Provide the [X, Y] coordinate of the cell's center where the given text is located.  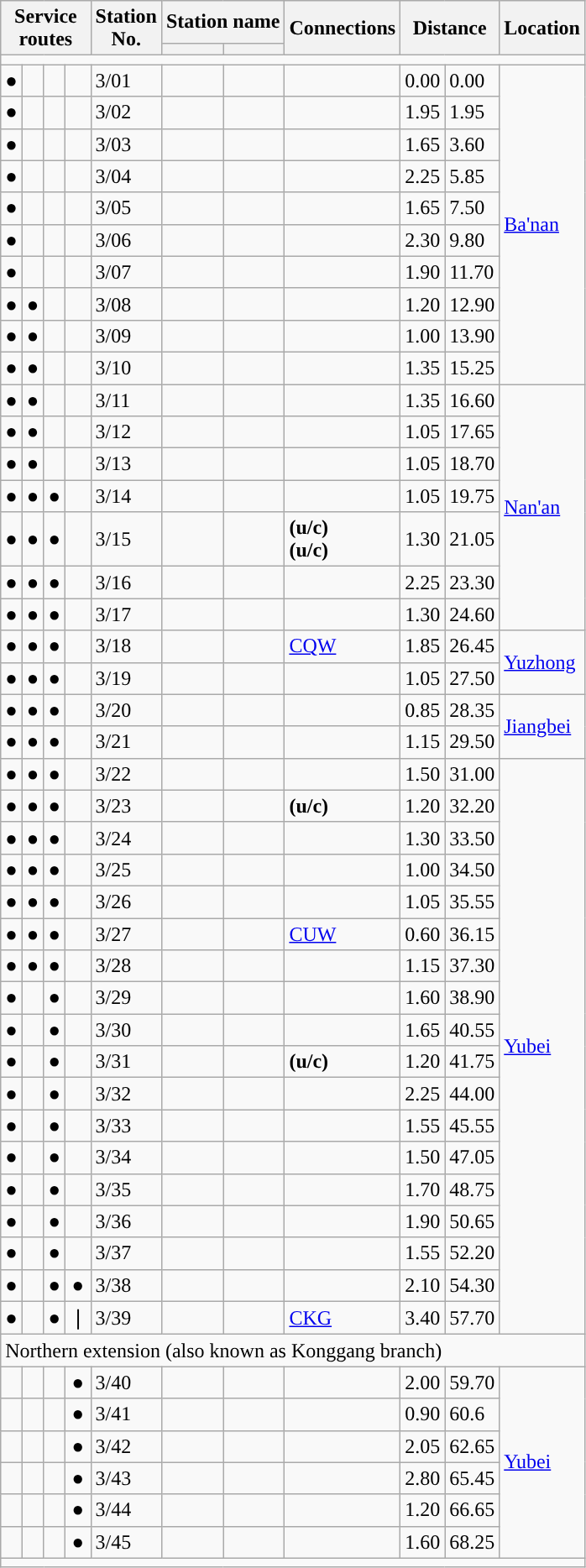
26.45 [472, 646]
3/33 [126, 1126]
3/37 [126, 1253]
3/38 [126, 1285]
3/03 [126, 144]
21.05 [472, 539]
31.00 [472, 774]
3/06 [126, 240]
Yuzhong [542, 662]
15.25 [472, 368]
28.35 [472, 710]
7.50 [472, 208]
3/24 [126, 838]
3/08 [126, 304]
0.60 [423, 934]
3/27 [126, 934]
Station name [222, 22]
3/15 [126, 539]
0.90 [423, 1414]
❘ [77, 1318]
3/19 [126, 678]
2.30 [423, 240]
3.60 [472, 144]
62.65 [472, 1446]
Location [542, 29]
2.80 [423, 1478]
3/40 [126, 1382]
3/23 [126, 806]
1.85 [423, 646]
1.70 [423, 1189]
37.30 [472, 966]
3/28 [126, 966]
18.70 [472, 464]
3/30 [126, 1030]
(u/c) (u/c) [343, 539]
45.55 [472, 1126]
3/13 [126, 464]
CKG [343, 1318]
3/45 [126, 1542]
StationNo. [126, 29]
3/04 [126, 176]
3/18 [126, 646]
3/35 [126, 1189]
3/14 [126, 496]
44.00 [472, 1094]
3/16 [126, 583]
3/26 [126, 902]
68.25 [472, 1542]
CUW [343, 934]
Connections [343, 29]
60.6 [472, 1414]
3/02 [126, 112]
3/09 [126, 336]
33.50 [472, 838]
12.90 [472, 304]
Northern extension (also known as Konggang branch) [293, 1351]
3/20 [126, 710]
29.50 [472, 742]
3/31 [126, 1062]
57.70 [472, 1318]
35.55 [472, 902]
38.90 [472, 998]
CQW [343, 646]
3/22 [126, 774]
3/10 [126, 368]
3/12 [126, 432]
3/01 [126, 81]
34.50 [472, 870]
65.45 [472, 1478]
19.75 [472, 496]
48.75 [472, 1189]
36.15 [472, 934]
3/29 [126, 998]
17.65 [472, 432]
47.05 [472, 1158]
3.40 [423, 1318]
23.30 [472, 583]
Nan'an [542, 507]
Distance [450, 29]
9.80 [472, 240]
3/21 [126, 742]
13.90 [472, 336]
2.00 [423, 1382]
3/36 [126, 1221]
Ba'nan [542, 225]
24.60 [472, 614]
3/32 [126, 1094]
Serviceroutes [45, 29]
59.70 [472, 1382]
41.75 [472, 1062]
3/05 [126, 208]
2.10 [423, 1285]
5.85 [472, 176]
Jiangbei [542, 726]
2.05 [423, 1446]
3/43 [126, 1478]
3/42 [126, 1446]
52.20 [472, 1253]
16.60 [472, 400]
3/34 [126, 1158]
3/25 [126, 870]
50.65 [472, 1221]
27.50 [472, 678]
3/17 [126, 614]
66.65 [472, 1510]
3/11 [126, 400]
32.20 [472, 806]
40.55 [472, 1030]
11.70 [472, 272]
3/41 [126, 1414]
3/39 [126, 1318]
54.30 [472, 1285]
0.85 [423, 710]
3/44 [126, 1510]
3/07 [126, 272]
